Find where the given text appears and provide that cell's center as [X, Y] coordinate. 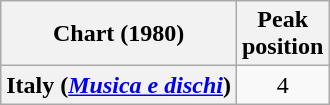
4 [282, 85]
Peakposition [282, 34]
Italy (Musica e dischi) [119, 85]
Chart (1980) [119, 34]
